Extract the (X, Y) coordinate from the center of the cell holding the provided text.  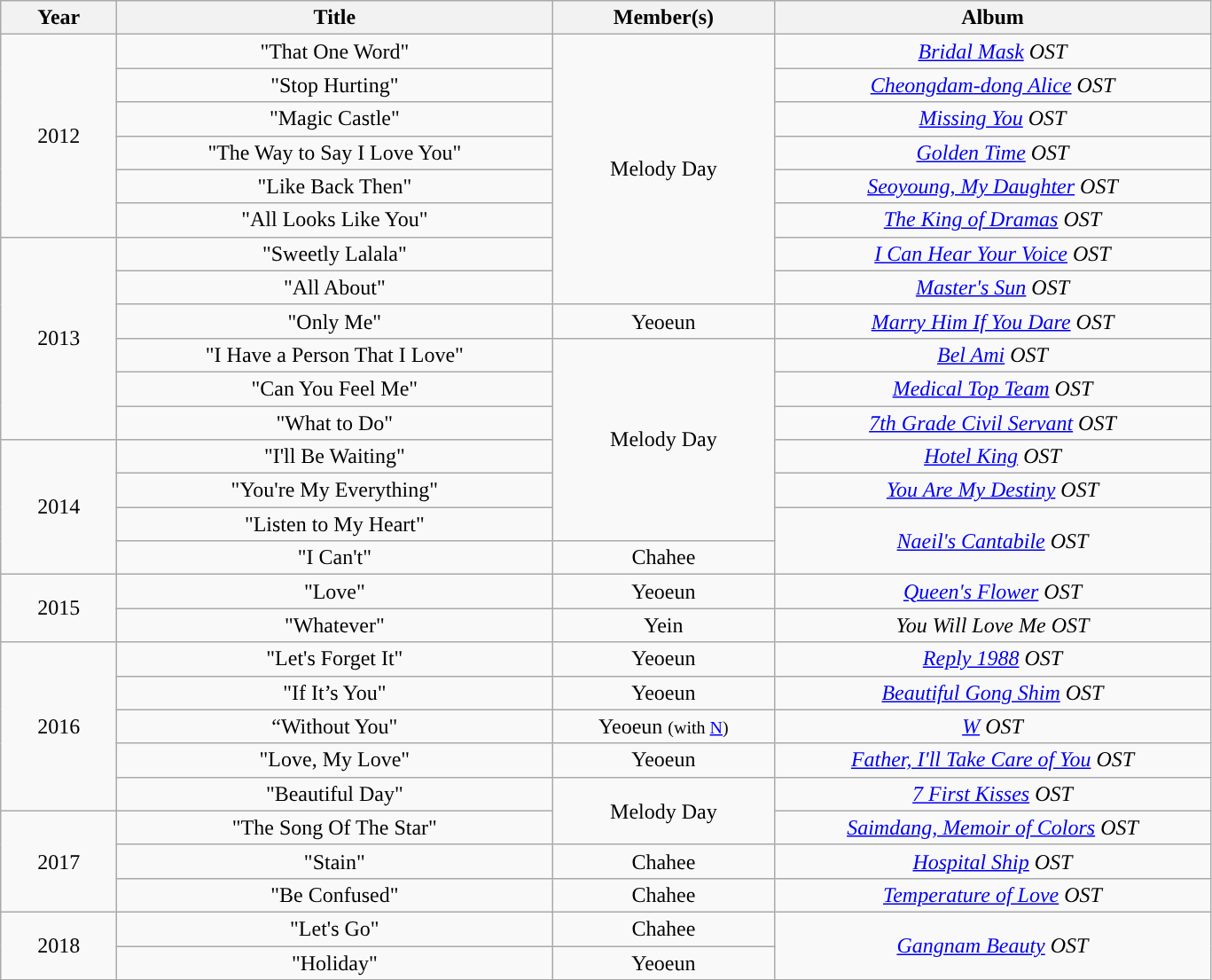
"Let's Forget It" (335, 659)
Yeoeun (with N) (663, 726)
Cheongdam-dong Alice OST (993, 85)
"All About" (335, 287)
I Can Hear Your Voice OST (993, 254)
Seoyoung, My Daughter OST (993, 186)
Temperature of Love OST (993, 895)
"Love" (335, 592)
"Listen to My Heart" (335, 524)
"Beautiful Day" (335, 794)
"Be Confused" (335, 895)
"Let's Go" (335, 929)
Album (993, 18)
2012 (59, 136)
Saimdang, Memoir of Colors OST (993, 827)
Master's Sun OST (993, 287)
2014 (59, 507)
Father, I'll Take Care of You OST (993, 760)
"You're My Everything" (335, 490)
7th Grade Civil Servant OST (993, 423)
"All Looks Like You" (335, 220)
"Stop Hurting" (335, 85)
Member(s) (663, 18)
"Stain" (335, 861)
Naeil's Cantabile OST (993, 541)
"Only Me" (335, 321)
"The Song Of The Star" (335, 827)
Hotel King OST (993, 457)
Marry Him If You Dare OST (993, 321)
The King of Dramas OST (993, 220)
You Will Love Me OST (993, 625)
2016 (59, 726)
Bridal Mask OST (993, 51)
Queen's Flower OST (993, 592)
"I'll Be Waiting" (335, 457)
"Like Back Then" (335, 186)
"Love, My Love" (335, 760)
"I Have a Person That I Love" (335, 355)
Medical Top Team OST (993, 388)
"Holiday" (335, 962)
"Magic Castle" (335, 119)
2013 (59, 338)
"I Can't" (335, 558)
2018 (59, 945)
7 First Kisses OST (993, 794)
Hospital Ship OST (993, 861)
"What to Do" (335, 423)
Missing You OST (993, 119)
2015 (59, 608)
You Are My Destiny OST (993, 490)
Beautiful Gong Shim OST (993, 693)
2017 (59, 861)
Year (59, 18)
"Can You Feel Me" (335, 388)
Gangnam Beauty OST (993, 945)
"Sweetly Lalala" (335, 254)
Title (335, 18)
Bel Ami OST (993, 355)
"If It’s You" (335, 693)
"That One Word" (335, 51)
"Whatever" (335, 625)
"The Way to Say I Love You" (335, 153)
“Without You" (335, 726)
W OST (993, 726)
Reply 1988 OST (993, 659)
Golden Time OST (993, 153)
Yein (663, 625)
